For the text-containing cell, return its midpoint in [X, Y] coordinate format. 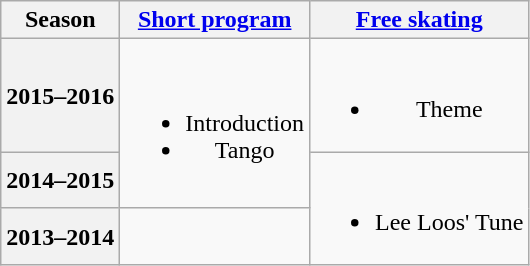
Free skating [420, 20]
2015–2016 [60, 96]
Introduction Tango [215, 124]
Lee Loos' Tune [420, 208]
2014–2015 [60, 180]
2013–2014 [60, 236]
Short program [215, 20]
Theme [420, 96]
Season [60, 20]
